Locate the cell with the specified text and output its (x, y) center coordinate. 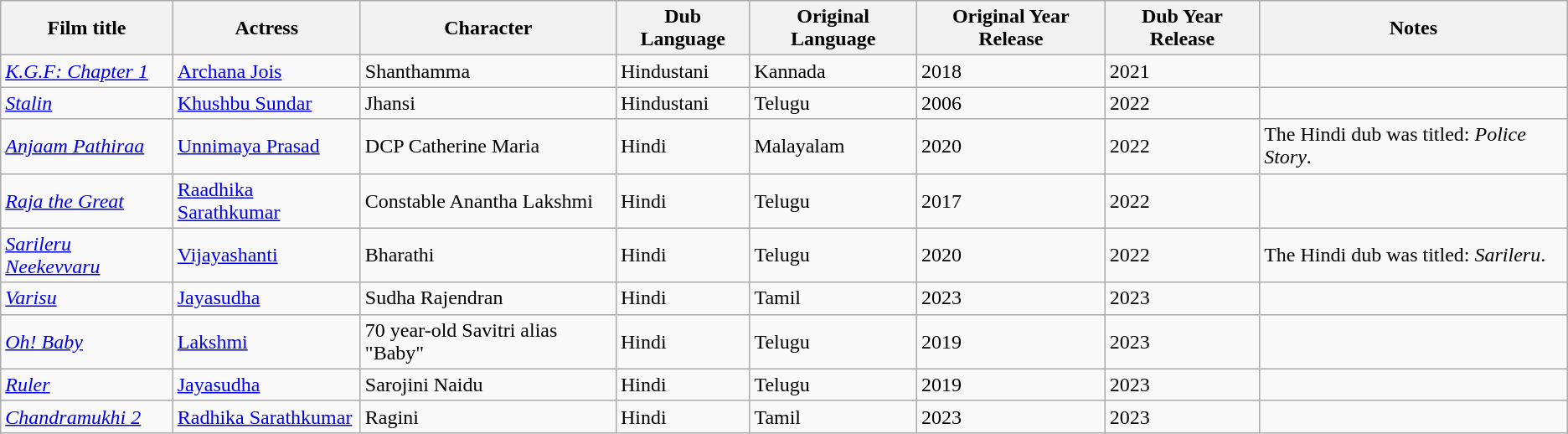
Varisu (87, 298)
DCP Catherine Maria (487, 146)
Shanthamma (487, 71)
The Hindi dub was titled: Sarileru. (1414, 255)
Jhansi (487, 103)
Character (487, 28)
2021 (1182, 71)
Unnimaya Prasad (266, 146)
Bharathi (487, 255)
Ragini (487, 416)
2006 (1010, 103)
Actress (266, 28)
Archana Jois (266, 71)
Malayalam (833, 146)
Ruler (87, 385)
Oh! Baby (87, 342)
K.G.F: Chapter 1 (87, 71)
Film title (87, 28)
70 year-old Savitri alias "Baby" (487, 342)
Constable Anantha Lakshmi (487, 201)
Stalin (87, 103)
Original Language (833, 28)
Vijayashanti (266, 255)
Sarojini Naidu (487, 385)
Chandramukhi 2 (87, 416)
Raadhika Sarathkumar (266, 201)
Kannada (833, 71)
2017 (1010, 201)
Raja the Great (87, 201)
Dub Language (682, 28)
Sudha Rajendran (487, 298)
Anjaam Pathiraa (87, 146)
Lakshmi (266, 342)
2018 (1010, 71)
The Hindi dub was titled: Police Story. (1414, 146)
Radhika Sarathkumar (266, 416)
Dub Year Release (1182, 28)
Khushbu Sundar (266, 103)
Notes (1414, 28)
Original Year Release (1010, 28)
Sarileru Neekevvaru (87, 255)
